Output the (X, Y) coordinate of the center of the cell containing the given text.  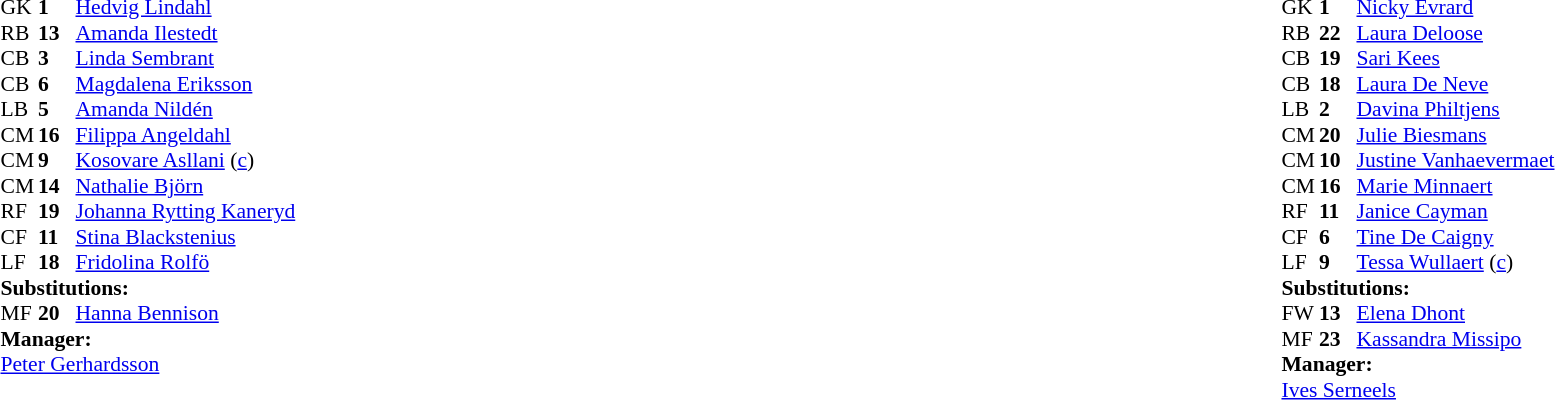
Julie Biesmans (1455, 135)
Tine De Caigny (1455, 237)
Marie Minnaert (1455, 186)
Filippa Angeldahl (186, 135)
5 (57, 109)
Hanna Bennison (186, 313)
14 (57, 186)
22 (1338, 33)
Kosovare Asllani (c) (186, 161)
Davina Philtjens (1455, 109)
Kassandra Missipo (1455, 339)
Fridolina Rolfö (186, 263)
Elena Dhont (1455, 313)
Justine Vanhaevermaet (1455, 161)
Amanda Ilestedt (186, 33)
Linda Sembrant (186, 59)
Laura De Neve (1455, 84)
3 (57, 59)
Janice Cayman (1455, 211)
10 (1338, 161)
Peter Gerhardsson (148, 365)
Sari Kees (1455, 59)
Laura Deloose (1455, 33)
2 (1338, 109)
Johanna Rytting Kaneryd (186, 211)
Tessa Wullaert (c) (1455, 263)
FW (1300, 313)
Stina Blackstenius (186, 237)
Magdalena Eriksson (186, 84)
Nathalie Björn (186, 186)
Amanda Nildén (186, 109)
23 (1338, 339)
